Return [x, y] of the center of cell containing provided text 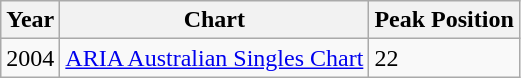
Chart [214, 20]
Year [30, 20]
22 [444, 58]
Peak Position [444, 20]
ARIA Australian Singles Chart [214, 58]
2004 [30, 58]
